Extract the (x, y) coordinate from the center of the cell holding the provided text.  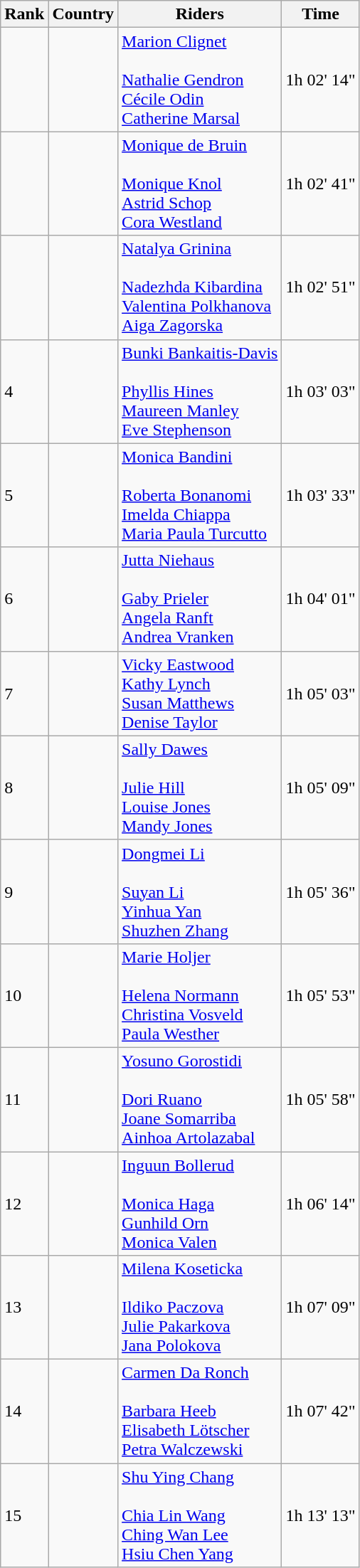
Carmen Da RonchBarbara Heeb Elisabeth Lötscher Petra Walczewski (200, 1411)
1h 03' 03" (320, 391)
1h 06' 14" (320, 1203)
Jutta NiehausGaby Prieler Angela Ranft Andrea Vranken (200, 599)
Yosuno GorostidiDori Ruano Joane Somarriba Ainhoa Artolazabal (200, 1099)
Shu Ying ChangChia Lin Wang Ching Wan Lee Hsiu Chen Yang (200, 1515)
Monica BandiniRoberta Bonanomi Imelda Chiappa Maria Paula Turcutto (200, 495)
11 (24, 1099)
13 (24, 1308)
1h 03' 33" (320, 495)
Natalya GrininaNadezhda Kibardina Valentina Polkhanova Aiga Zagorska (200, 287)
8 (24, 788)
Bunki Bankaitis-DavisPhyllis Hines Maureen Manley Eve Stephenson (200, 391)
12 (24, 1203)
Monique de BruinMonique Knol Astrid Schop Cora Westland (200, 184)
Marie HoljerHelena Normann Christina Vosveld Paula Westher (200, 995)
1h 05' 09" (320, 788)
4 (24, 391)
1h 02' 41" (320, 184)
Country (83, 14)
15 (24, 1515)
5 (24, 495)
Rank (24, 14)
1h 07' 42" (320, 1411)
10 (24, 995)
14 (24, 1411)
Riders (200, 14)
Time (320, 14)
Milena KosetickaIldiko Paczova Julie Pakarkova Jana Polokova (200, 1308)
1h 05' 03" (320, 693)
1h 05' 36" (320, 891)
9 (24, 891)
1h 04' 01" (320, 599)
1h 13' 13" (320, 1515)
1h 07' 09" (320, 1308)
Marion ClignetNathalie Gendron Cécile Odin Catherine Marsal (200, 80)
Inguun BollerudMonica Haga Gunhild Orn Monica Valen (200, 1203)
6 (24, 599)
Vicky EastwoodKathy LynchSusan MatthewsDenise Taylor (200, 693)
1h 05' 53" (320, 995)
Sally DawesJulie Hill Louise Jones Mandy Jones (200, 788)
1h 05' 58" (320, 1099)
1h 02' 14" (320, 80)
Dongmei LiSuyan Li Yinhua Yan Shuzhen Zhang (200, 891)
7 (24, 693)
1h 02' 51" (320, 287)
